Locate the cell with the specified text and output its [x, y] center coordinate. 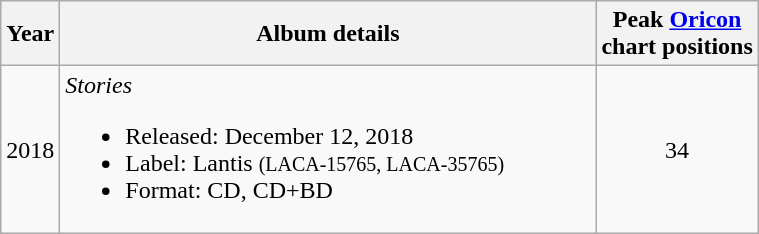
StoriesReleased: December 12, 2018Label: Lantis (LACA-15765, LACA-35765)Format: CD, CD+BD [328, 150]
2018 [30, 150]
Album details [328, 34]
34 [677, 150]
Year [30, 34]
Peak Oricon chart positions [677, 34]
